Return [X, Y] of the center of cell containing provided text 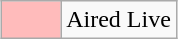
Aired Live [119, 20]
